Find where the given text appears and provide that cell's center as (X, Y) coordinate. 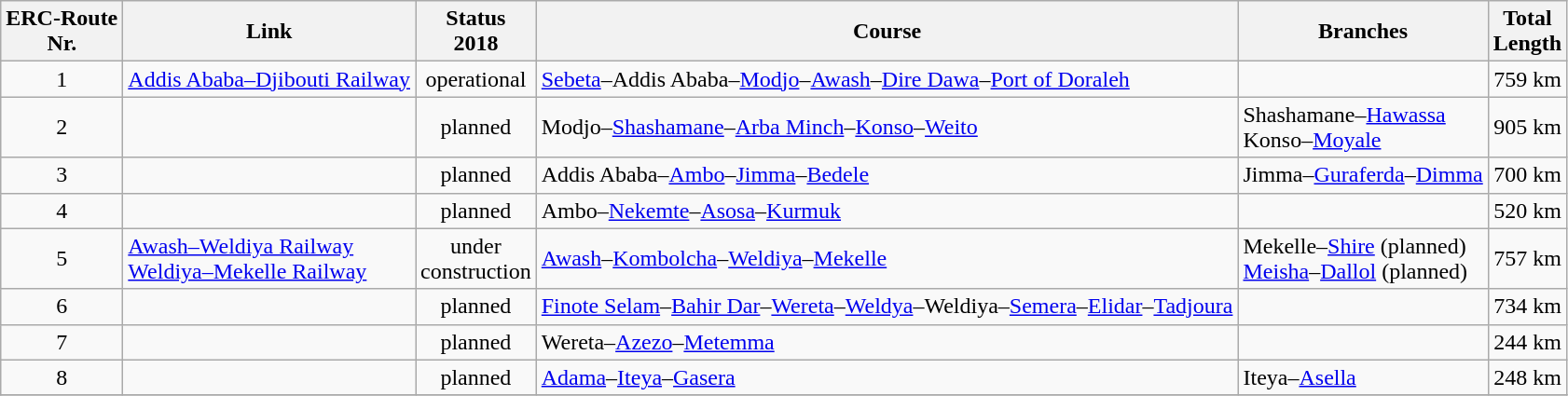
1 (62, 79)
ERC-RouteNr. (62, 32)
734 km (1527, 307)
6 (62, 307)
Adama–Iteya–Gasera (887, 377)
248 km (1527, 377)
Shashamane–HawassaKonso–Moyale (1363, 127)
operational (476, 79)
2 (62, 127)
Mekelle–Shire (planned)Meisha–Dallol (planned) (1363, 259)
Wereta–Azezo–Metemma (887, 342)
Iteya–Asella (1363, 377)
3 (62, 175)
700 km (1527, 175)
Awash–Weldiya RailwayWeldiya–Mekelle Railway (269, 259)
759 km (1527, 79)
Modjo–Shashamane–Arba Minch–Konso–Weito (887, 127)
Course (887, 32)
757 km (1527, 259)
Addis Ababa–Ambo–Jimma–Bedele (887, 175)
Awash–Kombolcha–Weldiya–Mekelle (887, 259)
7 (62, 342)
Jimma–Guraferda–Dimma (1363, 175)
520 km (1527, 211)
Finote Selam–Bahir Dar–Wereta–Weldya–Weldiya–Semera–Elidar–Tadjoura (887, 307)
Ambo–Nekemte–Asosa–Kurmuk (887, 211)
Status2018 (476, 32)
Link (269, 32)
TotalLength (1527, 32)
905 km (1527, 127)
5 (62, 259)
Sebeta–Addis Ababa–Modjo–Awash–Dire Dawa–Port of Doraleh (887, 79)
Addis Ababa–Djibouti Railway (269, 79)
4 (62, 211)
Branches (1363, 32)
underconstruction (476, 259)
8 (62, 377)
244 km (1527, 342)
